Find where the given text appears and provide that cell's center as [x, y] coordinate. 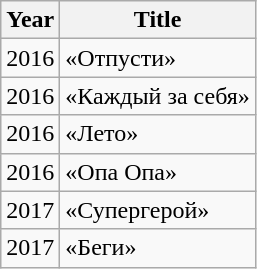
Year [30, 20]
«Супергерой» [158, 210]
«Отпусти» [158, 58]
«Беги» [158, 248]
«Опа Опа» [158, 172]
«Каждый за себя» [158, 96]
Title [158, 20]
«Лето» [158, 134]
